Return the [X, Y] coordinate for the center point of the cell that contains the specified text.  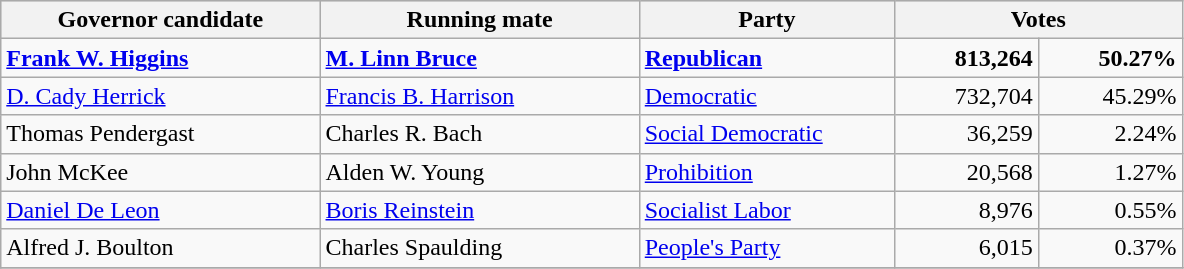
1.27% [1110, 172]
Running mate [480, 20]
36,259 [967, 134]
Daniel De Leon [160, 210]
D. Cady Herrick [160, 96]
8,976 [967, 210]
Boris Reinstein [480, 210]
Alden W. Young [480, 172]
Democratic [766, 96]
0.37% [1110, 248]
Charles R. Bach [480, 134]
Socialist Labor [766, 210]
2.24% [1110, 134]
Alfred J. Boulton [160, 248]
Francis B. Harrison [480, 96]
Governor candidate [160, 20]
50.27% [1110, 58]
Charles Spaulding [480, 248]
813,264 [967, 58]
Social Democratic [766, 134]
20,568 [967, 172]
Thomas Pendergast [160, 134]
Votes [1038, 20]
Republican [766, 58]
Prohibition [766, 172]
45.29% [1110, 96]
Frank W. Higgins [160, 58]
John McKee [160, 172]
People's Party [766, 248]
M. Linn Bruce [480, 58]
732,704 [967, 96]
Party [766, 20]
6,015 [967, 248]
0.55% [1110, 210]
